Scan for the cell matching the given text and deliver its [x, y] coordinate at center. 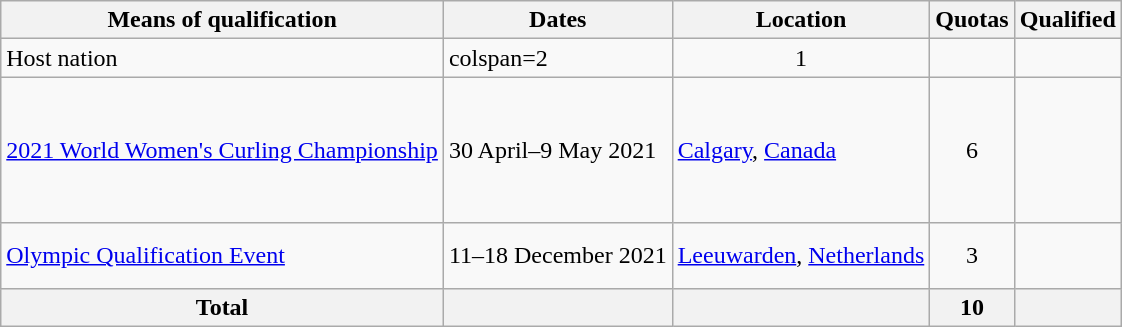
10 [972, 307]
Calgary, Canada [801, 150]
30 April–9 May 2021 [558, 150]
2021 World Women's Curling Championship [222, 150]
Total [222, 307]
Quotas [972, 20]
Host nation [222, 58]
Means of qualification [222, 20]
11–18 December 2021 [558, 256]
1 [801, 58]
Qualified [1068, 20]
3 [972, 256]
Location [801, 20]
colspan=2 [558, 58]
6 [972, 150]
Dates [558, 20]
Olympic Qualification Event [222, 256]
Leeuwarden, Netherlands [801, 256]
